Capture the cell that displays the provided text and extract its [x, y] central coordinate. 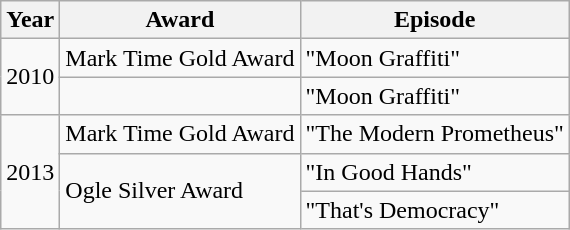
Episode [434, 20]
2013 [30, 172]
"The Modern Prometheus" [434, 134]
"That's Democracy" [434, 210]
Ogle Silver Award [180, 191]
Year [30, 20]
"In Good Hands" [434, 172]
2010 [30, 77]
Award [180, 20]
